Capture the cell that displays the provided text and extract its [X, Y] central coordinate. 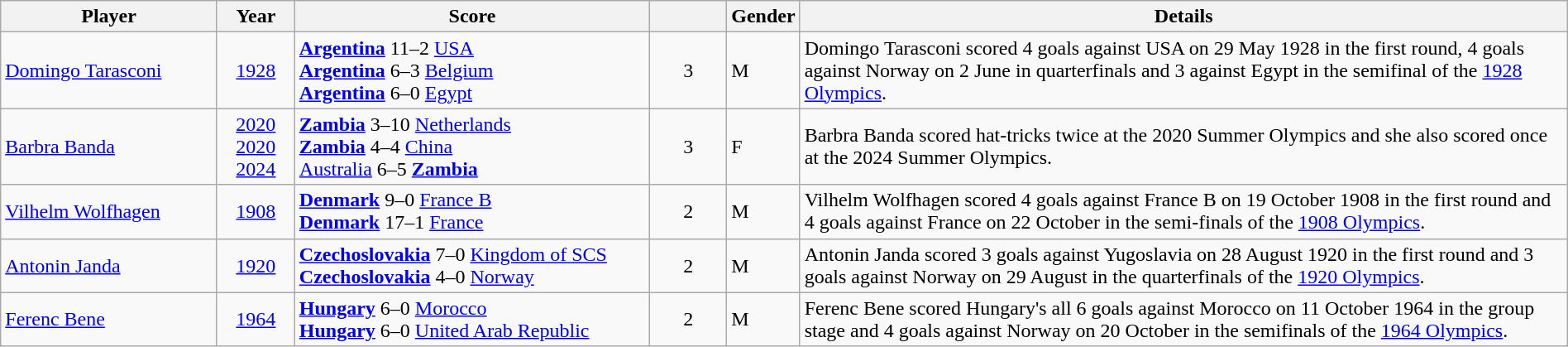
1928 [256, 70]
Player [109, 17]
Argentina 11–2 USA Argentina 6–3 Belgium Argentina 6–0 Egypt [471, 70]
Hungary 6–0 Morocco Hungary 6–0 United Arab Republic [471, 320]
Domingo Tarasconi [109, 70]
1908 [256, 212]
Gender [763, 17]
Vilhelm Wolfhagen [109, 212]
Details [1183, 17]
Czechoslovakia 7–0 Kingdom of SCS Czechoslovakia 4–0 Norway [471, 265]
Ferenc Bene [109, 320]
Denmark 9–0 France B Denmark 17–1 France [471, 212]
Score [471, 17]
Zambia 3–10 Netherlands Zambia 4–4 China Australia 6–5 Zambia [471, 147]
Year [256, 17]
Antonin Janda [109, 265]
Barbra Banda [109, 147]
1964 [256, 320]
1920 [256, 265]
Barbra Banda scored hat-tricks twice at the 2020 Summer Olympics and she also scored once at the 2024 Summer Olympics. [1183, 147]
202020202024 [256, 147]
F [763, 147]
